Detect which cell encompasses the target text, then output its [X, Y] center coordinate. 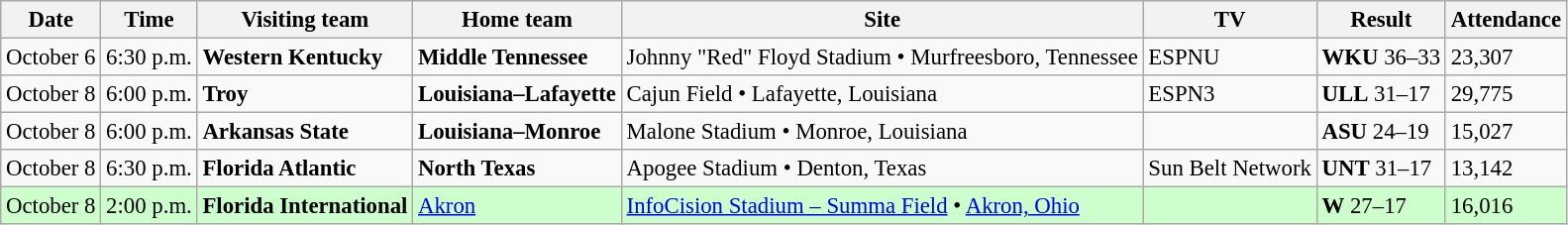
Middle Tennessee [517, 57]
15,027 [1506, 132]
Western Kentucky [305, 57]
TV [1230, 20]
Result [1381, 20]
Johnny "Red" Floyd Stadium • Murfreesboro, Tennessee [882, 57]
October 6 [52, 57]
Louisiana–Monroe [517, 132]
ESPN3 [1230, 94]
Attendance [1506, 20]
Site [882, 20]
UNT 31–17 [1381, 169]
W 27–17 [1381, 206]
Florida Atlantic [305, 169]
23,307 [1506, 57]
Time [149, 20]
Troy [305, 94]
Louisiana–Lafayette [517, 94]
Visiting team [305, 20]
Arkansas State [305, 132]
Sun Belt Network [1230, 169]
29,775 [1506, 94]
ASU 24–19 [1381, 132]
Home team [517, 20]
13,142 [1506, 169]
16,016 [1506, 206]
ESPNU [1230, 57]
Cajun Field • Lafayette, Louisiana [882, 94]
Malone Stadium • Monroe, Louisiana [882, 132]
North Texas [517, 169]
InfoCision Stadium – Summa Field • Akron, Ohio [882, 206]
Florida International [305, 206]
ULL 31–17 [1381, 94]
2:00 p.m. [149, 206]
Akron [517, 206]
Date [52, 20]
WKU 36–33 [1381, 57]
Apogee Stadium • Denton, Texas [882, 169]
